For the text-containing cell, return its midpoint in (X, Y) coordinate format. 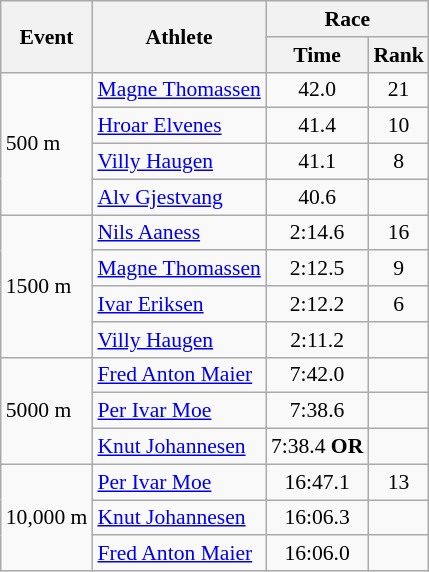
Hroar Elvenes (178, 126)
10 (398, 126)
16:06.0 (317, 554)
Ivar Eriksen (178, 304)
Nils Aaness (178, 233)
13 (398, 482)
7:42.0 (317, 375)
5000 m (47, 410)
2:11.2 (317, 340)
Alv Gjestvang (178, 197)
9 (398, 269)
Event (47, 36)
2:12.5 (317, 269)
16:06.3 (317, 518)
40.6 (317, 197)
500 m (47, 143)
42.0 (317, 90)
21 (398, 90)
2:12.2 (317, 304)
Rank (398, 55)
1500 m (47, 286)
Race (348, 19)
7:38.4 OR (317, 447)
Athlete (178, 36)
7:38.6 (317, 411)
41.1 (317, 162)
Time (317, 55)
10,000 m (47, 518)
2:14.6 (317, 233)
8 (398, 162)
41.4 (317, 126)
16:47.1 (317, 482)
16 (398, 233)
6 (398, 304)
